Extract the (x, y) coordinate from the center of the cell holding the provided text.  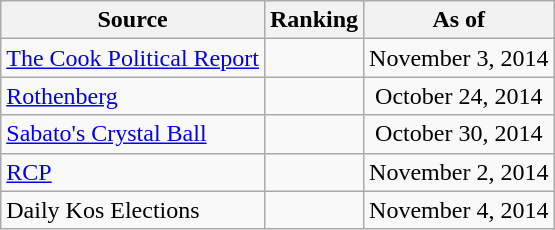
November 4, 2014 (459, 210)
October 30, 2014 (459, 134)
As of (459, 20)
November 2, 2014 (459, 172)
The Cook Political Report (133, 58)
Ranking (314, 20)
Source (133, 20)
Daily Kos Elections (133, 210)
Rothenberg (133, 96)
November 3, 2014 (459, 58)
Sabato's Crystal Ball (133, 134)
RCP (133, 172)
October 24, 2014 (459, 96)
